Search for the cell housing the specified text and yield its (x, y) center coordinate. 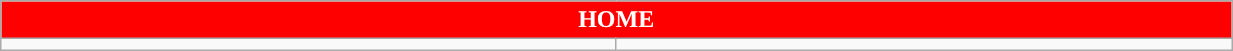
HOME (616, 20)
